Detect which cell encompasses the target text, then output its [X, Y] center coordinate. 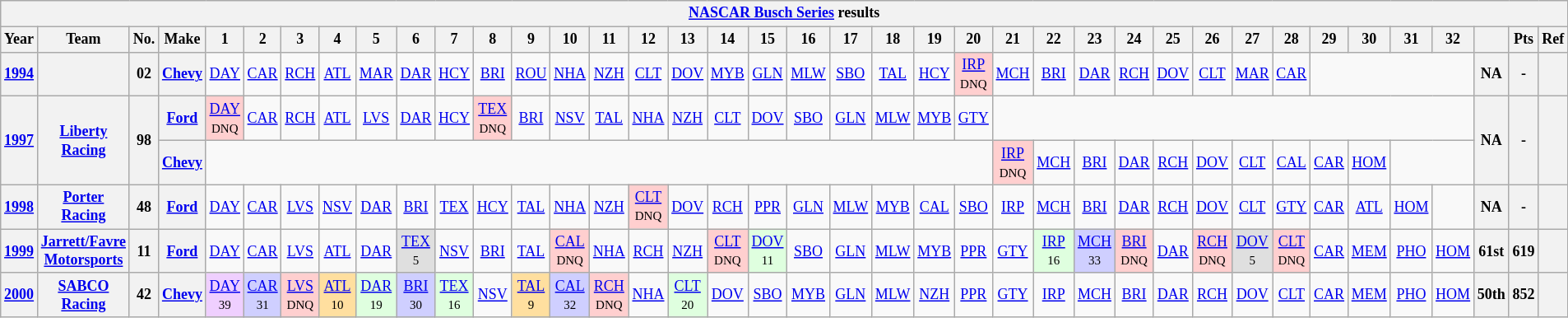
26 [1213, 40]
SABCO Racing [83, 295]
48 [143, 207]
TEX [454, 207]
3 [300, 40]
Ref [1553, 40]
8 [492, 40]
TEX5 [416, 251]
TEX16 [454, 295]
Make [183, 40]
CLT20 [688, 295]
2 [262, 40]
22 [1054, 40]
Jarrett/Favre Motorsports [83, 251]
5 [376, 40]
15 [768, 40]
24 [1134, 40]
18 [893, 40]
DAR19 [376, 295]
10 [570, 40]
DOV11 [768, 251]
DAY39 [225, 295]
6 [416, 40]
BRI30 [416, 295]
LVSDNQ [300, 295]
NASCAR Busch Series results [785, 13]
1997 [20, 140]
13 [688, 40]
30 [1369, 40]
20 [974, 40]
61st [1491, 251]
1999 [20, 251]
16 [808, 40]
50th [1491, 295]
IRP16 [1054, 251]
2000 [20, 295]
No. [143, 40]
21 [1013, 40]
Year [20, 40]
CAR31 [262, 295]
1994 [20, 74]
1998 [20, 207]
31 [1412, 40]
ATL10 [337, 295]
42 [143, 295]
MCH33 [1095, 251]
TEXDNQ [492, 119]
Pts [1524, 40]
Team [83, 40]
DAYDNQ [225, 119]
29 [1329, 40]
BRIDNQ [1134, 251]
32 [1453, 40]
7 [454, 40]
9 [531, 40]
TAL9 [531, 295]
4 [337, 40]
619 [1524, 251]
CALDNQ [570, 251]
Liberty Racing [83, 140]
852 [1524, 295]
CAL32 [570, 295]
1 [225, 40]
98 [143, 140]
12 [648, 40]
02 [143, 74]
Porter Racing [83, 207]
ROU [531, 74]
28 [1292, 40]
27 [1252, 40]
19 [935, 40]
25 [1173, 40]
DOV5 [1252, 251]
17 [851, 40]
23 [1095, 40]
14 [728, 40]
